Determine the [X, Y] coordinate at the center of the cell enclosing the given text.  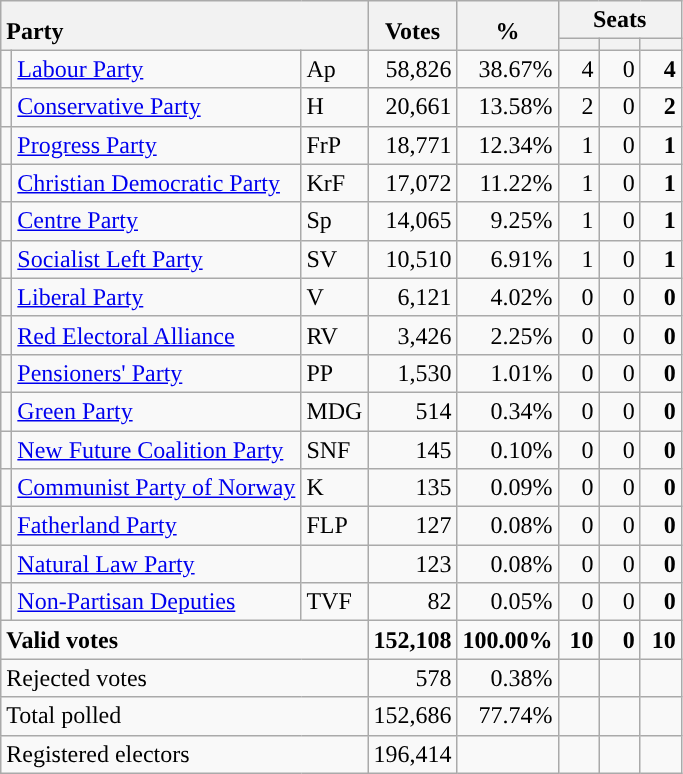
Registered electors [184, 754]
135 [412, 488]
514 [412, 411]
100.00% [508, 640]
58,826 [412, 69]
10,510 [412, 259]
6,121 [412, 297]
Labour Party [156, 69]
9.25% [508, 221]
SV [334, 259]
MDG [334, 411]
1.01% [508, 373]
1,530 [412, 373]
2.25% [508, 335]
Votes [412, 26]
Progress Party [156, 145]
196,414 [412, 754]
3,426 [412, 335]
152,108 [412, 640]
0.09% [508, 488]
17,072 [412, 183]
Communist Party of Norway [156, 488]
Liberal Party [156, 297]
Rejected votes [184, 678]
Ap [334, 69]
0.10% [508, 449]
145 [412, 449]
SNF [334, 449]
PP [334, 373]
0.34% [508, 411]
FLP [334, 526]
Green Party [156, 411]
0.05% [508, 602]
K [334, 488]
0.38% [508, 678]
123 [412, 564]
% [508, 26]
127 [412, 526]
77.74% [508, 716]
38.67% [508, 69]
Seats [620, 20]
Natural Law Party [156, 564]
TVF [334, 602]
H [334, 107]
Fatherland Party [156, 526]
V [334, 297]
11.22% [508, 183]
Non-Partisan Deputies [156, 602]
82 [412, 602]
20,661 [412, 107]
4.02% [508, 297]
6.91% [508, 259]
14,065 [412, 221]
New Future Coalition Party [156, 449]
Valid votes [184, 640]
Centre Party [156, 221]
13.58% [508, 107]
RV [334, 335]
FrP [334, 145]
12.34% [508, 145]
Party [184, 26]
Sp [334, 221]
Socialist Left Party [156, 259]
18,771 [412, 145]
Conservative Party [156, 107]
Total polled [184, 716]
152,686 [412, 716]
Christian Democratic Party [156, 183]
578 [412, 678]
Red Electoral Alliance [156, 335]
Pensioners' Party [156, 373]
KrF [334, 183]
